Detect which cell encompasses the target text, then output its [X, Y] center coordinate. 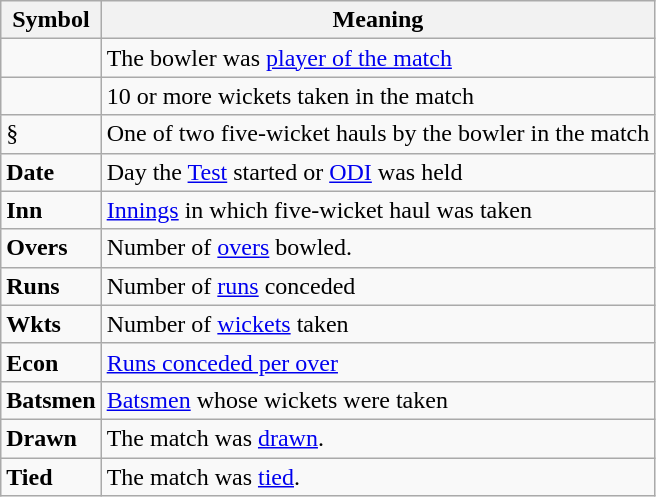
Wkts [51, 324]
Number of overs bowled. [378, 248]
Runs conceded per over [378, 362]
Date [51, 172]
Day the Test started or ODI was held [378, 172]
Symbol [51, 20]
Tied [51, 477]
10 or more wickets taken in the match [378, 96]
Number of runs conceded [378, 286]
Inn [51, 210]
The bowler was player of the match [378, 58]
Number of wickets taken [378, 324]
Econ [51, 362]
Overs [51, 248]
Drawn [51, 438]
Batsmen whose wickets were taken [378, 400]
Batsmen [51, 400]
The match was drawn. [378, 438]
The match was tied. [378, 477]
Meaning [378, 20]
§ [51, 134]
Innings in which five-wicket haul was taken [378, 210]
Runs [51, 286]
One of two five-wicket hauls by the bowler in the match [378, 134]
